Locate the cell with the specified text and output its [x, y] center coordinate. 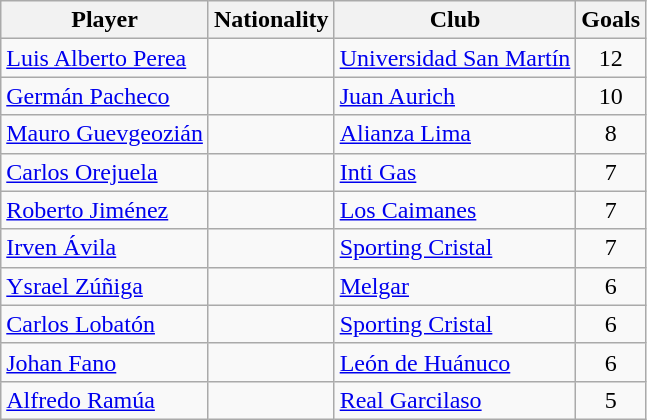
Roberto Jiménez [105, 210]
Inti Gas [455, 172]
5 [611, 400]
Real Garcilaso [455, 400]
Alianza Lima [455, 134]
Mauro Guevgeozián [105, 134]
8 [611, 134]
Melgar [455, 286]
Universidad San Martín [455, 58]
Nationality [271, 20]
Juan Aurich [455, 96]
Club [455, 20]
Player [105, 20]
Irven Ávila [105, 248]
Ysrael Zúñiga [105, 286]
Los Caimanes [455, 210]
Goals [611, 20]
Johan Fano [105, 362]
12 [611, 58]
Carlos Lobatón [105, 324]
Luis Alberto Perea [105, 58]
Germán Pacheco [105, 96]
León de Huánuco [455, 362]
Alfredo Ramúa [105, 400]
Carlos Orejuela [105, 172]
10 [611, 96]
